Output the (X, Y) coordinate of the center of the cell containing the given text.  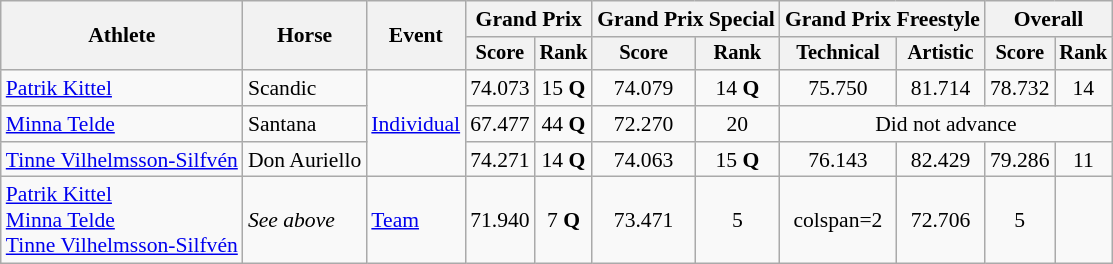
72.270 (644, 124)
76.143 (838, 160)
Don Auriello (304, 160)
Overall (1048, 19)
Patrik KittelMinna TeldeTinne Vilhelmsson-Silfvén (122, 220)
81.714 (940, 88)
78.732 (1020, 88)
Grand Prix Special (686, 19)
7 Q (564, 220)
Artistic (940, 54)
74.073 (500, 88)
Did not advance (946, 124)
Event (416, 36)
Individual (416, 124)
20 (738, 124)
Grand Prix (528, 19)
Technical (838, 54)
72.706 (940, 220)
11 (1083, 160)
Tinne Vilhelmsson-Silfvén (122, 160)
Grand Prix Freestyle (882, 19)
Horse (304, 36)
Patrik Kittel (122, 88)
74.079 (644, 88)
Athlete (122, 36)
82.429 (940, 160)
75.750 (838, 88)
See above (304, 220)
14 (1083, 88)
67.477 (500, 124)
44 Q (564, 124)
Team (416, 220)
Scandic (304, 88)
73.471 (644, 220)
74.063 (644, 160)
71.940 (500, 220)
79.286 (1020, 160)
Santana (304, 124)
74.271 (500, 160)
colspan=2 (838, 220)
Minna Telde (122, 124)
